Provide the (x, y) coordinate of the cell's center where the given text is located.  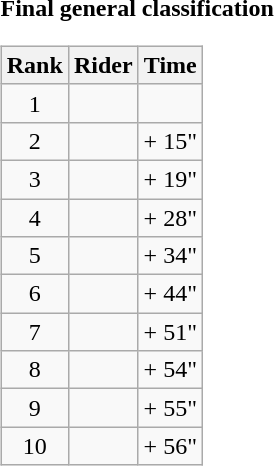
5 (34, 256)
+ 19" (170, 179)
+ 34" (170, 256)
4 (34, 217)
10 (34, 446)
Rank (34, 65)
+ 28" (170, 217)
8 (34, 370)
3 (34, 179)
+ 56" (170, 446)
+ 15" (170, 141)
+ 55" (170, 408)
2 (34, 141)
6 (34, 294)
7 (34, 332)
+ 54" (170, 370)
Time (170, 65)
+ 51" (170, 332)
Rider (103, 65)
9 (34, 408)
1 (34, 103)
+ 44" (170, 294)
